Find where the given text appears and provide that cell's center as [x, y] coordinate. 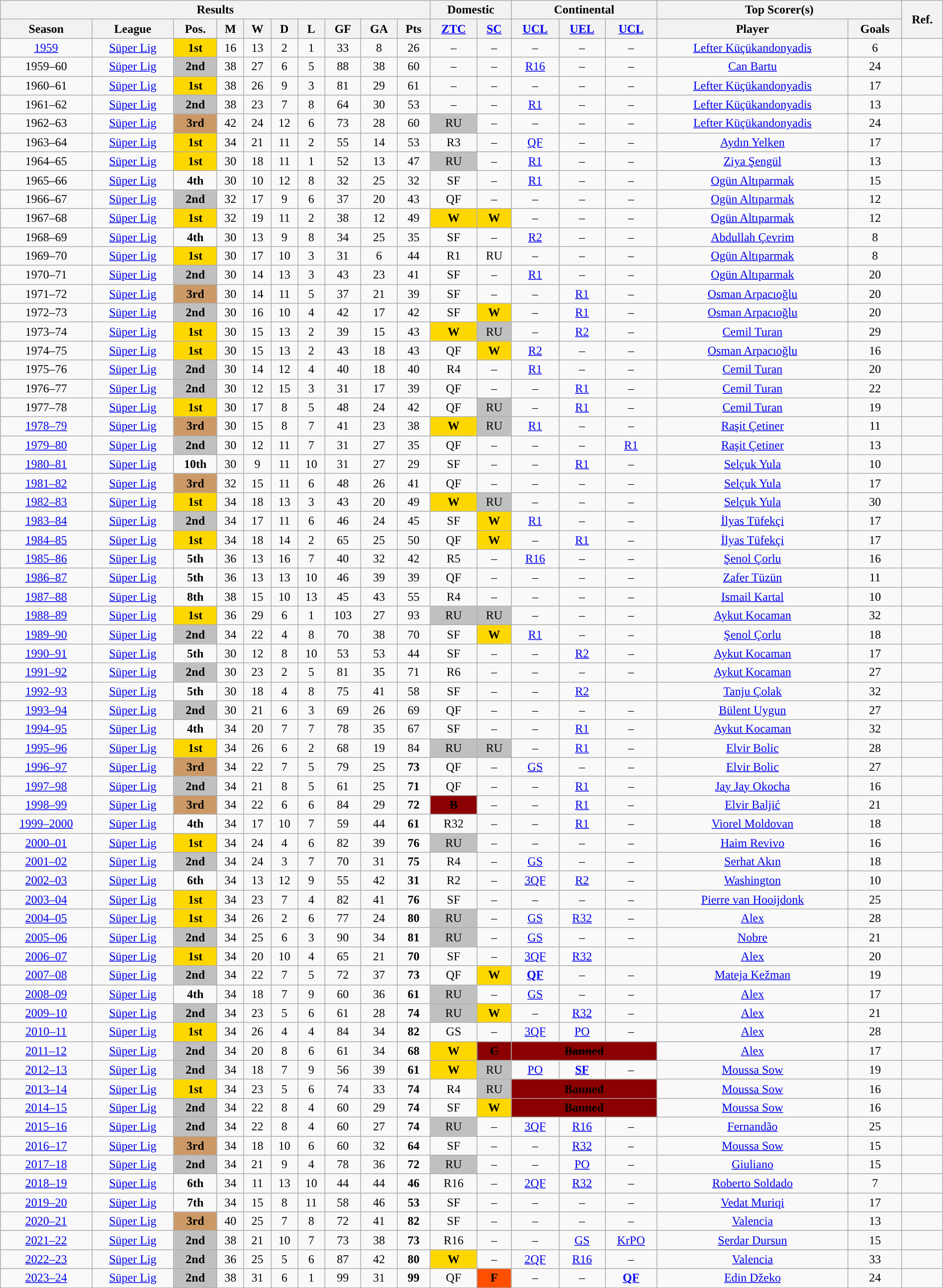
1987–88 [46, 597]
2012–13 [46, 1070]
1996–97 [46, 767]
Serdar Dursun [753, 1240]
1965–66 [46, 180]
77 [343, 919]
Ref. [922, 19]
Nobre [753, 937]
1997–98 [46, 786]
1959–60 [46, 67]
8th [195, 597]
2017–18 [46, 1165]
10th [195, 464]
1994–95 [46, 729]
2013–14 [46, 1089]
1975–76 [46, 369]
Serhat Akın [753, 862]
Washington [753, 881]
2001–02 [46, 862]
50 [414, 540]
1964–65 [46, 161]
2010–11 [46, 1032]
Haim Revivo [753, 843]
2020–21 [46, 1221]
1966–67 [46, 199]
1969–70 [46, 256]
2006–07 [46, 956]
Aydın Yelken [753, 142]
1982–83 [46, 502]
Viorel Moldovan [753, 824]
1980–81 [46, 464]
1968–69 [46, 237]
1963–64 [46, 142]
1972–73 [46, 313]
M [230, 29]
1959 [46, 48]
1962–63 [46, 123]
2016–17 [46, 1145]
103 [343, 616]
1995–96 [46, 748]
GF [343, 29]
B [454, 805]
C [494, 1051]
Pierre van Hooijdonk [753, 900]
1988–89 [46, 616]
1981–82 [46, 483]
1993–94 [46, 710]
1991–92 [46, 672]
R6 [454, 672]
2004–05 [46, 919]
2023–24 [46, 1278]
1998–99 [46, 805]
88 [343, 67]
Vedat Muriqi [753, 1202]
1974–75 [46, 351]
1977–78 [46, 407]
1960–61 [46, 86]
2011–12 [46, 1051]
1989–90 [46, 635]
SC [494, 29]
1970–71 [46, 275]
Giuliano [753, 1165]
52 [343, 161]
Can Bartu [753, 67]
59 [343, 824]
Pos. [195, 29]
Results [215, 10]
2015–16 [46, 1126]
1967–68 [46, 218]
1978–79 [46, 426]
UEL [582, 29]
Zafer Tüzün [753, 578]
ZTC [454, 29]
Tanju Çolak [753, 691]
2019–20 [46, 1202]
Elvir Baljić [753, 805]
Edin Džeko [753, 1278]
Domestic [471, 10]
90 [343, 937]
Top Scorer(s) [779, 10]
Ziya Şengül [753, 161]
1990–91 [46, 653]
2003–04 [46, 900]
1984–85 [46, 540]
1976–77 [46, 388]
2005–06 [46, 937]
47 [414, 161]
2007–08 [46, 975]
Goals [875, 29]
2014–15 [46, 1107]
67 [414, 729]
2008–09 [46, 994]
2022–23 [46, 1259]
1986–87 [46, 578]
1971–72 [46, 294]
L [311, 29]
2018–19 [46, 1184]
1979–80 [46, 445]
79 [343, 767]
1992–93 [46, 691]
2021–22 [46, 1240]
87 [343, 1259]
2000–01 [46, 843]
1983–84 [46, 521]
1985–86 [46, 559]
93 [414, 616]
2009–10 [46, 1013]
Mateja Kežman [753, 975]
Ismail Kartal [753, 597]
Abdullah Çevrim [753, 237]
Fernandão [753, 1126]
56 [343, 1070]
1961–62 [46, 104]
R3 [454, 142]
Season [46, 29]
Player [753, 29]
Continental [584, 10]
1999–2000 [46, 824]
7th [195, 1202]
Jay Jay Okocha [753, 786]
F [494, 1278]
1973–74 [46, 332]
KrPO [631, 1240]
Pts [414, 29]
D [284, 29]
Bülent Uygun [753, 710]
2002–03 [46, 881]
League [133, 29]
R5 [454, 559]
Roberto Soldado [753, 1184]
GA [379, 29]
